Find where the given text appears and provide that cell's center as [X, Y] coordinate. 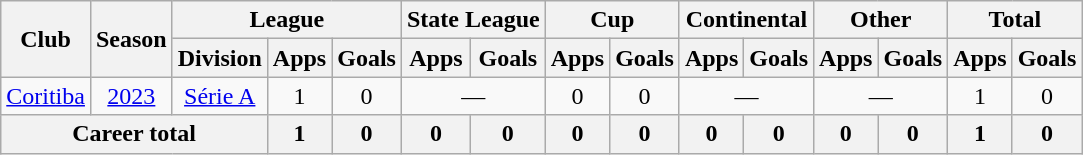
Coritiba [46, 96]
Season [131, 39]
Total [1015, 20]
State League [473, 20]
Série A [220, 96]
Other [881, 20]
Career total [134, 134]
League [286, 20]
Cup [612, 20]
Division [220, 58]
Continental [746, 20]
Club [46, 39]
2023 [131, 96]
